Extract the (X, Y) coordinate from the center of the cell holding the provided text.  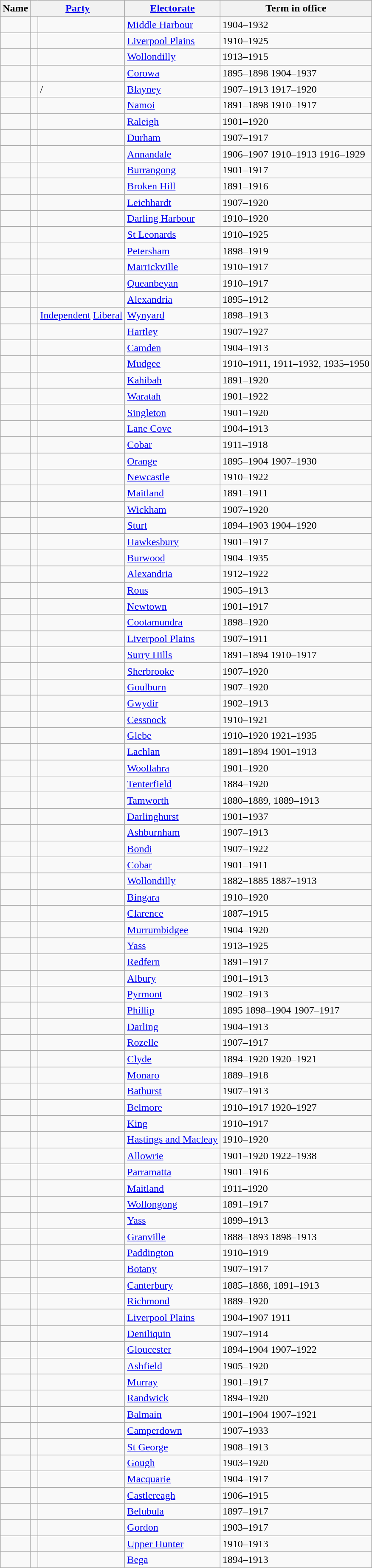
Balmain (172, 1414)
Waratah (172, 396)
1905–1913 (296, 590)
Bingara (172, 897)
Wickham (172, 510)
1891–1894 1901–1913 (296, 752)
1907–1922 (296, 849)
1895 1898–1904 1907–1917 (296, 1011)
1885–1888, 1891–1913 (296, 1285)
Marrickville (172, 267)
Burwood (172, 558)
1910–1922 (296, 477)
Canterbury (172, 1285)
1901–1922 (296, 396)
Cootamundra (172, 622)
Kahibah (172, 380)
1894–1920 1920–1921 (296, 1059)
Raleigh (172, 121)
St Leonards (172, 235)
1901–1911 (296, 865)
1887–1915 (296, 913)
1894–1904 1907–1922 (296, 1350)
Granville (172, 1237)
Allowrie (172, 1156)
1904–1907 1911 (296, 1317)
1884–1920 (296, 784)
1907–1913 1917–1920 (296, 89)
Newtown (172, 606)
Lane Cove (172, 428)
Richmond (172, 1301)
Redfern (172, 962)
Electorate (172, 8)
Paddington (172, 1253)
1903–1917 (296, 1528)
Sturt (172, 526)
1899–1913 (296, 1220)
1907–1927 (296, 332)
Goulburn (172, 687)
Hastings and Macleay (172, 1140)
1907–1933 (296, 1430)
Namoi (172, 105)
Term in office (296, 8)
1898–1913 (296, 315)
Upper Hunter (172, 1544)
1895–1904 1907–1930 (296, 461)
Clyde (172, 1059)
Durham (172, 138)
1910–1917 1920–1927 (296, 1107)
Sherbrooke (172, 671)
Tenterfield (172, 784)
Randwick (172, 1398)
Parramatta (172, 1172)
Darlinghurst (172, 816)
Monaro (172, 1075)
1908–1913 (296, 1447)
1901–1937 (296, 816)
Wollongong (172, 1204)
Lachlan (172, 752)
Gloucester (172, 1350)
1898–1920 (296, 622)
Petersham (172, 251)
1888–1893 1898–1913 (296, 1237)
1910–1921 (296, 720)
1891–1898 1910–1917 (296, 105)
Darling Harbour (172, 219)
Singleton (172, 412)
1901–1913 (296, 978)
Pyrmont (172, 994)
Belmore (172, 1107)
1895–1912 (296, 299)
1905–1920 (296, 1366)
Albury (172, 978)
1891–1894 1910–1917 (296, 655)
1904–1920 (296, 929)
1910–1913 (296, 1544)
1894–1920 (296, 1398)
1913–1925 (296, 946)
Blayney (172, 89)
Castlereagh (172, 1495)
Hartley (172, 332)
Newcastle (172, 477)
Woollahra (172, 768)
1898–1919 (296, 251)
Broken Hill (172, 186)
1912–1922 (296, 574)
Annandale (172, 154)
1880–1889, 1889–1913 (296, 800)
Tamworth (172, 800)
Macquarie (172, 1479)
1903–1920 (296, 1463)
Camden (172, 348)
1889–1918 (296, 1075)
St George (172, 1447)
Party (78, 8)
Surry Hills (172, 655)
1907–1914 (296, 1334)
Clarence (172, 913)
Murrumbidgee (172, 929)
King (172, 1123)
Deniliquin (172, 1334)
Ashburnham (172, 833)
1904–1917 (296, 1479)
1907–1911 (296, 639)
1894–1913 (296, 1560)
1894–1903 1904–1920 (296, 526)
Orange (172, 461)
Gough (172, 1463)
Independent Liberal (82, 315)
Rozelle (172, 1043)
1891–1916 (296, 186)
1895–1898 1904–1937 (296, 73)
Wynyard (172, 315)
1901–1904 1907–1921 (296, 1414)
Ashfield (172, 1366)
Queanbeyan (172, 283)
1891–1911 (296, 493)
1911–1918 (296, 445)
Darling (172, 1027)
Corowa (172, 73)
Name (15, 8)
Camperdown (172, 1430)
1901–1916 (296, 1172)
1911–1920 (296, 1188)
1901–1920 1922–1938 (296, 1156)
Murray (172, 1382)
1889–1920 (296, 1301)
Gordon (172, 1528)
1904–1935 (296, 558)
1906–1907 1910–1913 1916–1929 (296, 154)
Gwydir (172, 703)
Belubula (172, 1512)
1882–1885 1887–1913 (296, 881)
1910–1919 (296, 1253)
Rous (172, 590)
1913–1915 (296, 57)
Burrangong (172, 170)
Hawkesbury (172, 542)
1897–1917 (296, 1512)
Bondi (172, 849)
Mudgee (172, 364)
1910–1920 1921–1935 (296, 736)
1906–1915 (296, 1495)
Bathurst (172, 1091)
Cessnock (172, 720)
1904–1932 (296, 25)
Botany (172, 1269)
Middle Harbour (172, 25)
Bega (172, 1560)
Glebe (172, 736)
Phillip (172, 1011)
1891–1920 (296, 380)
Leichhardt (172, 203)
/ (82, 89)
1910–1911, 1911–1932, 1935–1950 (296, 364)
